Locate the cell with the specified text and output its (x, y) center coordinate. 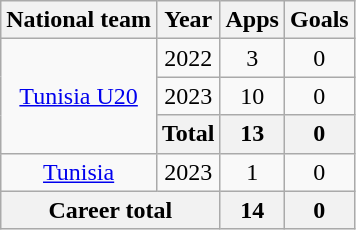
Career total (110, 210)
2022 (188, 58)
3 (252, 58)
National team (79, 20)
10 (252, 96)
Goals (319, 20)
Tunisia U20 (79, 96)
Total (188, 134)
1 (252, 172)
14 (252, 210)
Year (188, 20)
Apps (252, 20)
Tunisia (79, 172)
13 (252, 134)
